Identify which cell holds the provided text, then report its [X, Y] central coordinate. 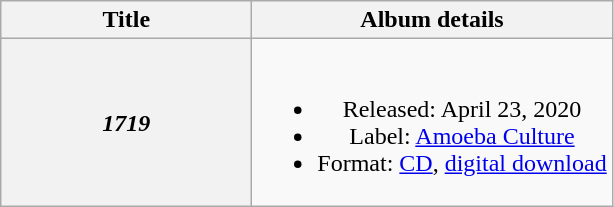
Title [126, 20]
1719 [126, 122]
Album details [432, 20]
Released: April 23, 2020Label: Amoeba CultureFormat: CD, digital download [432, 122]
